Search for the cell housing the specified text and yield its [x, y] center coordinate. 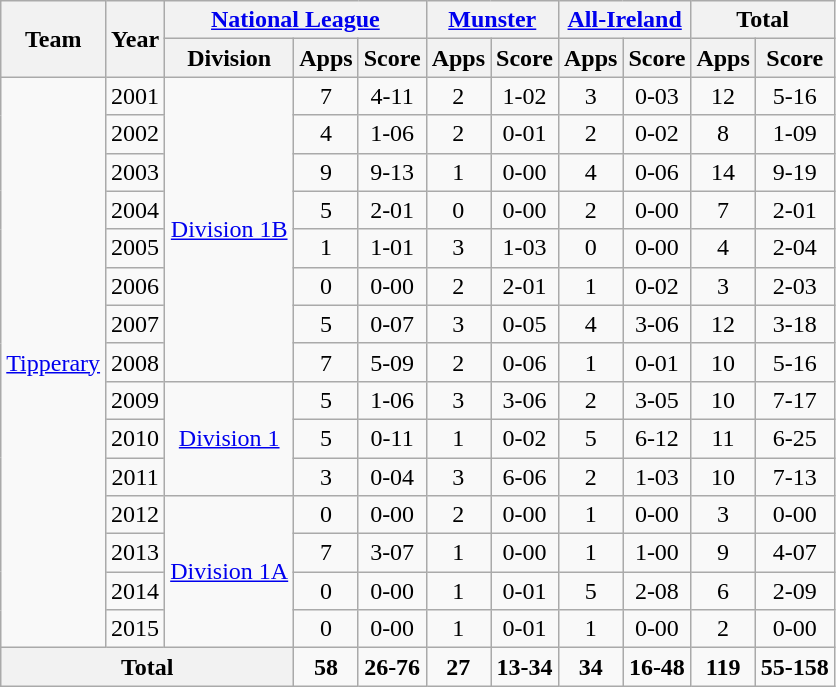
2015 [136, 629]
16-48 [657, 667]
7-13 [794, 477]
11 [723, 438]
3-07 [392, 553]
2-08 [657, 591]
Year [136, 39]
Tipperary [54, 362]
2-04 [794, 248]
2007 [136, 324]
Division 1 [230, 438]
0-04 [392, 477]
26-76 [392, 667]
6-25 [794, 438]
1-02 [525, 96]
All-Ireland [624, 20]
0-07 [392, 324]
13-34 [525, 667]
2012 [136, 515]
6-12 [657, 438]
7-17 [794, 400]
0-11 [392, 438]
0-05 [525, 324]
1-09 [794, 134]
Team [54, 39]
2009 [136, 400]
2001 [136, 96]
2003 [136, 172]
2-09 [794, 591]
National League [296, 20]
Division 1A [230, 572]
5-09 [392, 362]
0-03 [657, 96]
2-03 [794, 286]
9-19 [794, 172]
2006 [136, 286]
Division [230, 58]
6-06 [525, 477]
8 [723, 134]
1-01 [392, 248]
6 [723, 591]
119 [723, 667]
2005 [136, 248]
14 [723, 172]
9-13 [392, 172]
3-05 [657, 400]
2002 [136, 134]
2004 [136, 210]
2011 [136, 477]
4-11 [392, 96]
34 [590, 667]
2008 [136, 362]
2013 [136, 553]
58 [326, 667]
Division 1B [230, 229]
2010 [136, 438]
3-18 [794, 324]
27 [458, 667]
1-00 [657, 553]
55-158 [794, 667]
4-07 [794, 553]
2014 [136, 591]
Munster [492, 20]
